From the cell containing the given text, extract its center point as [X, Y] coordinate. 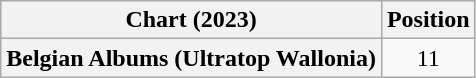
Chart (2023) [192, 20]
Position [428, 20]
11 [428, 58]
Belgian Albums (Ultratop Wallonia) [192, 58]
